For the text-containing cell, return its midpoint in [X, Y] coordinate format. 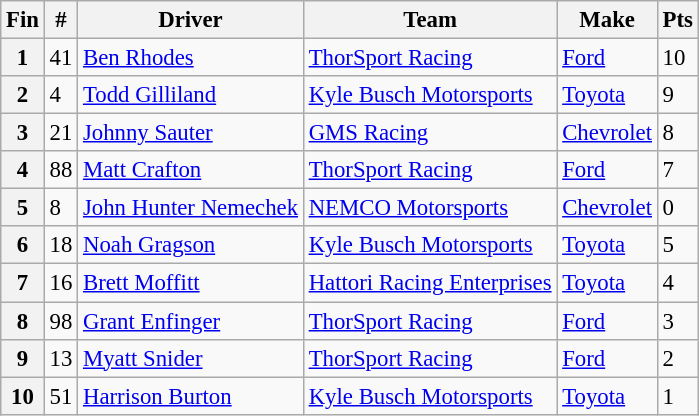
Hattori Racing Enterprises [430, 283]
Make [607, 20]
41 [60, 58]
Todd Gilliland [191, 95]
NEMCO Motorsports [430, 208]
Pts [678, 20]
18 [60, 245]
51 [60, 396]
Grant Enfinger [191, 321]
16 [60, 283]
Noah Gragson [191, 245]
13 [60, 358]
88 [60, 170]
Fin [23, 20]
Matt Crafton [191, 170]
Myatt Snider [191, 358]
Ben Rhodes [191, 58]
Johnny Sauter [191, 133]
6 [23, 245]
21 [60, 133]
John Hunter Nemechek [191, 208]
Driver [191, 20]
0 [678, 208]
Brett Moffitt [191, 283]
Team [430, 20]
98 [60, 321]
Harrison Burton [191, 396]
GMS Racing [430, 133]
# [60, 20]
